Search for the cell housing the specified text and yield its [X, Y] center coordinate. 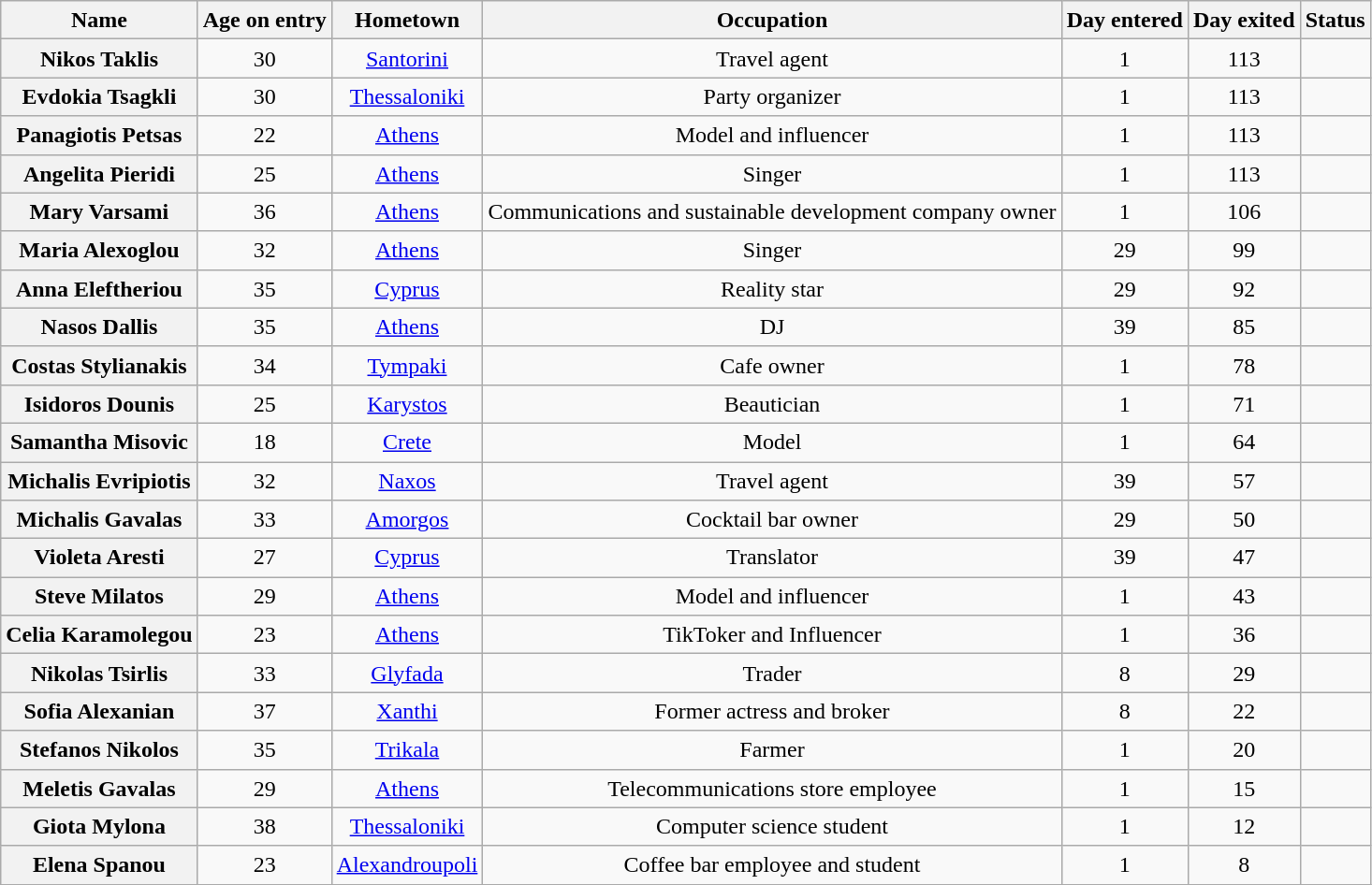
Nikolas Tsirlis [99, 674]
38 [264, 827]
71 [1244, 404]
Sofia Alexanian [99, 711]
Beautician [772, 404]
Reality star [772, 288]
Tympaki [407, 365]
50 [1244, 520]
Michalis Gavalas [99, 520]
Crete [407, 442]
37 [264, 711]
Coffee bar employee and student [772, 864]
TikToker and Influencer [772, 634]
Giota Mylona [99, 827]
Model [772, 442]
Samantha Misovic [99, 442]
Costas Stylianakis [99, 365]
Cafe owner [772, 365]
Trader [772, 674]
92 [1244, 288]
Hometown [407, 21]
Isidoros Dounis [99, 404]
Nikos Taklis [99, 58]
Former actress and broker [772, 711]
27 [264, 558]
Status [1335, 21]
99 [1244, 251]
Glyfada [407, 674]
Michalis Evripiotis [99, 481]
85 [1244, 327]
Alexandroupoli [407, 864]
106 [1244, 211]
Mary Varsami [99, 211]
Panagiotis Petsas [99, 135]
Day entered [1125, 21]
57 [1244, 481]
Amorgos [407, 520]
64 [1244, 442]
34 [264, 365]
Stefanos Nikolos [99, 750]
Farmer [772, 750]
Celia Karamolegou [99, 634]
Maria Alexoglou [99, 251]
Evdokia Tsagkli [99, 97]
Age on entry [264, 21]
Cocktail bar owner [772, 520]
15 [1244, 788]
DJ [772, 327]
Translator [772, 558]
Violeta Aresti [99, 558]
43 [1244, 597]
Occupation [772, 21]
Anna Eleftheriou [99, 288]
Party organizer [772, 97]
Xanthi [407, 711]
Meletis Gavalas [99, 788]
Day exited [1244, 21]
Angelita Pieridi [99, 174]
Karystos [407, 404]
12 [1244, 827]
47 [1244, 558]
Name [99, 21]
78 [1244, 365]
Computer science student [772, 827]
Santorini [407, 58]
Elena Spanou [99, 864]
Trikala [407, 750]
20 [1244, 750]
Telecommunications store employee [772, 788]
Steve Milatos [99, 597]
Communications and sustainable development company owner [772, 211]
Naxos [407, 481]
Nasos Dallis [99, 327]
18 [264, 442]
